Locate the cell with the specified text and output its [X, Y] center coordinate. 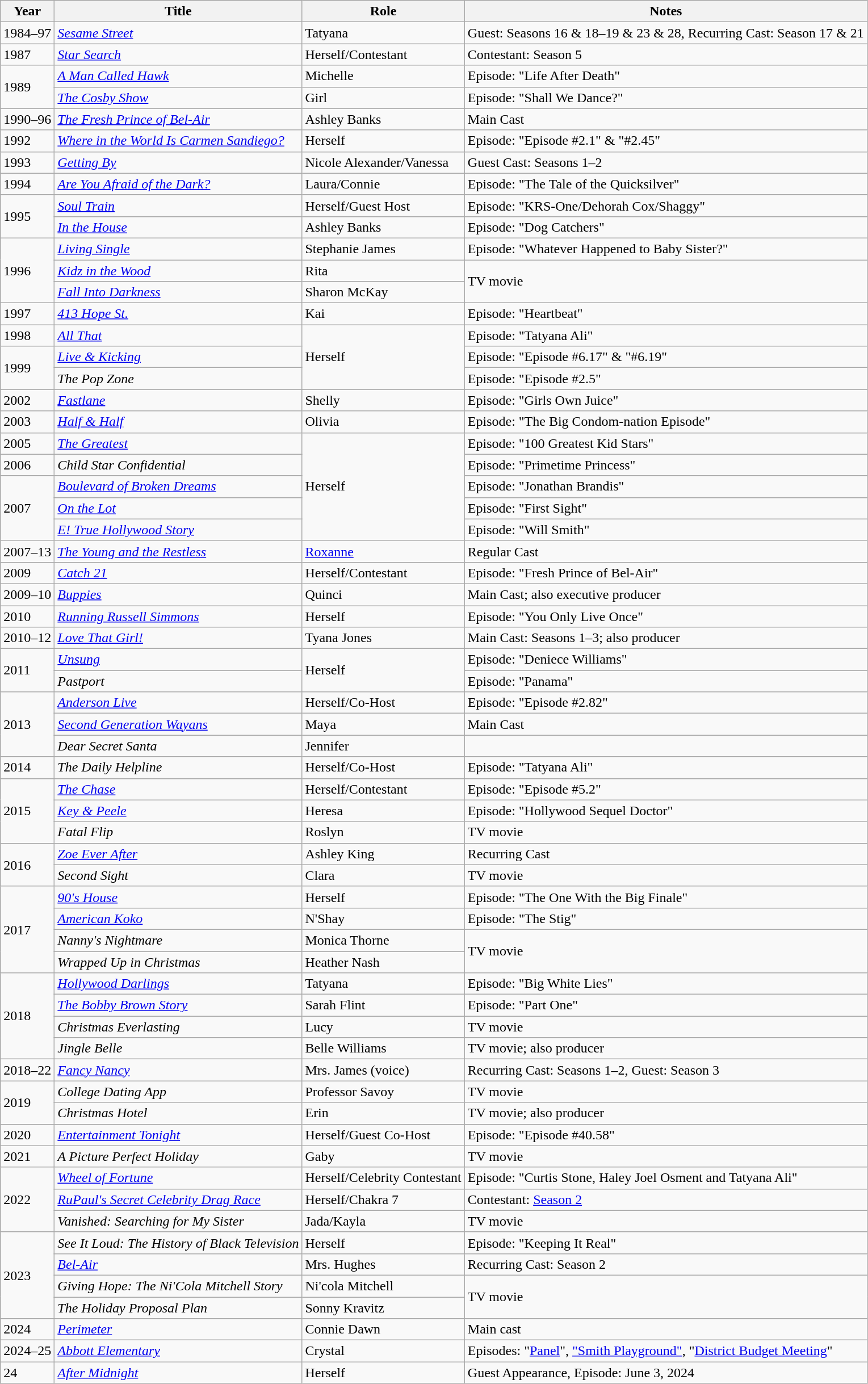
Episode: "Will Smith" [665, 530]
Gaby [383, 1156]
Michelle [383, 76]
Running Russell Simmons [178, 616]
Vanished: Searching for My Sister [178, 1221]
Soul Train [178, 205]
Fancy Nancy [178, 1070]
Stephanie James [383, 249]
Entertainment Tonight [178, 1135]
Main cast [665, 1330]
2015 [27, 811]
After Midnight [178, 1373]
Episode: "The Tale of the Quicksilver" [665, 184]
Episode: "Episode #5.2" [665, 789]
Herself/Guest Co-Host [383, 1135]
Episode: "Jonathan Brandis" [665, 487]
Ashley King [383, 854]
College Dating App [178, 1092]
Sesame Street [178, 33]
1999 [27, 368]
Episode: "Episode #2.1" & "#2.45" [665, 141]
1996 [27, 270]
Live & Kicking [178, 357]
Erin [383, 1113]
Second Generation Wayans [178, 724]
Roxanne [383, 551]
2020 [27, 1135]
Buppies [178, 594]
Jingle Belle [178, 1049]
1997 [27, 314]
1984–97 [27, 33]
Half & Half [178, 422]
American Koko [178, 919]
A Man Called Hawk [178, 76]
2013 [27, 724]
Recurring Cast: Seasons 1–2, Guest: Season 3 [665, 1070]
Roslyn [383, 832]
Catch 21 [178, 573]
1998 [27, 335]
Where in the World Is Carmen Sandiego? [178, 141]
2014 [27, 768]
Clara [383, 875]
Mrs. James (voice) [383, 1070]
Contestant: Season 5 [665, 54]
Crystal [383, 1351]
1990–96 [27, 119]
All That [178, 335]
Abbott Elementary [178, 1351]
Perimeter [178, 1330]
Quinci [383, 594]
Episode: "100 Greatest Kid Stars" [665, 443]
Bel-Air [178, 1264]
Guest Cast: Seasons 1–2 [665, 162]
1994 [27, 184]
Heresa [383, 811]
The Daily Helpline [178, 768]
Episode: "Fresh Prince of Bel-Air" [665, 573]
2009 [27, 573]
Belle Williams [383, 1049]
Lucy [383, 1027]
Sonny Kravitz [383, 1307]
2022 [27, 1200]
Episode: "Curtis Stone, Haley Joel Osment and Tatyana Ali" [665, 1178]
1993 [27, 162]
2017 [27, 929]
Recurring Cast: Season 2 [665, 1264]
2018 [27, 1016]
Fall Into Darkness [178, 292]
Episode: "The Stig" [665, 919]
Jennifer [383, 746]
Fatal Flip [178, 832]
Kai [383, 314]
24 [27, 1373]
Episode: "The Big Condom-nation Episode" [665, 422]
Episode: "Episode #2.82" [665, 703]
The Holiday Proposal Plan [178, 1307]
2002 [27, 400]
The Cosby Show [178, 98]
Girl [383, 98]
2007 [27, 508]
Second Sight [178, 875]
Herself/Guest Host [383, 205]
Guest Appearance, Episode: June 3, 2024 [665, 1373]
2010–12 [27, 638]
Episode: "Episode #6.17" & "#6.19" [665, 357]
1995 [27, 216]
Nanny's Nightmare [178, 940]
Episode: "Shall We Dance?" [665, 98]
Episode: "Panama" [665, 681]
Main Cast: Seasons 1–3; also producer [665, 638]
Episode: "Keeping It Real" [665, 1243]
Maya [383, 724]
Connie Dawn [383, 1330]
2024–25 [27, 1351]
Laura/Connie [383, 184]
Sarah Flint [383, 1005]
Anderson Live [178, 703]
Episode: "Whatever Happened to Baby Sister?" [665, 249]
2024 [27, 1330]
Episode: "First Sight" [665, 508]
The Greatest [178, 443]
Year [27, 11]
The Chase [178, 789]
Christmas Everlasting [178, 1027]
Monica Thorne [383, 940]
The Pop Zone [178, 379]
2018–22 [27, 1070]
Herself/Celebrity Contestant [383, 1178]
2009–10 [27, 594]
N'Shay [383, 919]
Episode: "You Only Live Once" [665, 616]
Living Single [178, 249]
Episode: "Primetime Princess" [665, 465]
A Picture Perfect Holiday [178, 1156]
2010 [27, 616]
Hollywood Darlings [178, 984]
2006 [27, 465]
Ni'cola Mitchell [383, 1286]
Unsung [178, 660]
Nicole Alexander/Vanessa [383, 162]
Professor Savoy [383, 1092]
Contestant: Season 2 [665, 1200]
2016 [27, 865]
Giving Hope: The Ni'Cola Mitchell Story [178, 1286]
Episode: "Girls Own Juice" [665, 400]
Episodes: "Panel", "Smith Playground", "District Budget Meeting" [665, 1351]
Jada/Kayla [383, 1221]
Wheel of Fortune [178, 1178]
2007–13 [27, 551]
Tyana Jones [383, 638]
Main Cast; also executive producer [665, 594]
1989 [27, 87]
Dear Secret Santa [178, 746]
Episode: "KRS-One/Dehorah Cox/Shaggy" [665, 205]
Love That Girl! [178, 638]
Role [383, 11]
Regular Cast [665, 551]
2005 [27, 443]
Episode: "Heartbeat" [665, 314]
2011 [27, 670]
RuPaul's Secret Celebrity Drag Race [178, 1200]
Episode: "Part One" [665, 1005]
1987 [27, 54]
The Young and the Restless [178, 551]
Star Search [178, 54]
Sharon McKay [383, 292]
Are You Afraid of the Dark? [178, 184]
Getting By [178, 162]
Episode: "Dog Catchers" [665, 227]
Christmas Hotel [178, 1113]
Rita [383, 271]
Fastlane [178, 400]
Shelly [383, 400]
Episode: "Deniece Williams" [665, 660]
2003 [27, 422]
Title [178, 11]
Key & Peele [178, 811]
Heather Nash [383, 962]
Kidz in the Wood [178, 271]
Notes [665, 11]
2019 [27, 1102]
Mrs. Hughes [383, 1264]
Episode: "Big White Lies" [665, 984]
Boulevard of Broken Dreams [178, 487]
Olivia [383, 422]
Pastport [178, 681]
The Fresh Prince of Bel-Air [178, 119]
Zoe Ever After [178, 854]
The Bobby Brown Story [178, 1005]
Herself/Chakra 7 [383, 1200]
In the House [178, 227]
Episode: "Hollywood Sequel Doctor" [665, 811]
2023 [27, 1275]
Episode: "Episode #2.5" [665, 379]
413 Hope St. [178, 314]
1992 [27, 141]
See It Loud: The History of Black Television [178, 1243]
Episode: "The One With the Big Finale" [665, 897]
90's House [178, 897]
Guest: Seasons 16 & 18–19 & 23 & 28, Recurring Cast: Season 17 & 21 [665, 33]
Episode: "Life After Death" [665, 76]
Wrapped Up in Christmas [178, 962]
Child Star Confidential [178, 465]
Episode: "Episode #40.58" [665, 1135]
2021 [27, 1156]
On the Lot [178, 508]
Recurring Cast [665, 854]
E! True Hollywood Story [178, 530]
